Capture the cell that displays the provided text and extract its (X, Y) central coordinate. 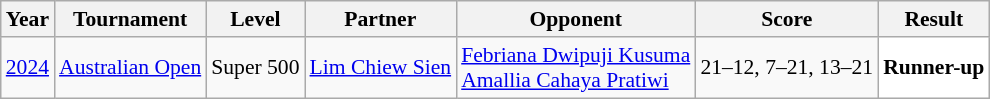
Level (255, 19)
21–12, 7–21, 13–21 (786, 68)
Lim Chiew Sien (381, 68)
Australian Open (130, 68)
Result (934, 19)
Runner-up (934, 68)
Opponent (576, 19)
Year (28, 19)
Tournament (130, 19)
Febriana Dwipuji Kusuma Amallia Cahaya Pratiwi (576, 68)
Score (786, 19)
Super 500 (255, 68)
Partner (381, 19)
2024 (28, 68)
